For the text-containing cell, return its midpoint in [x, y] coordinate format. 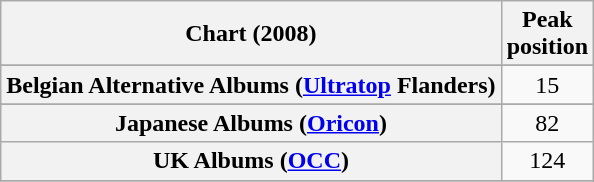
82 [547, 123]
124 [547, 161]
Japanese Albums (Oricon) [251, 123]
Chart (2008) [251, 34]
15 [547, 85]
UK Albums (OCC) [251, 161]
Belgian Alternative Albums (Ultratop Flanders) [251, 85]
Peakposition [547, 34]
